For the text-containing cell, return its midpoint in [x, y] coordinate format. 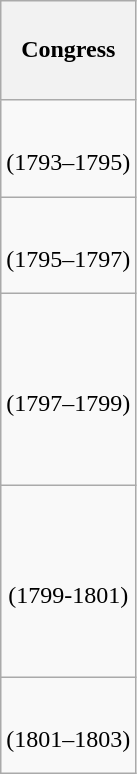
(1795–1797) [68, 246]
Congress [68, 50]
(1801–1803) [68, 726]
(1797–1799) [68, 390]
(1793–1795) [68, 148]
(1799-1801) [68, 582]
